Detect which cell encompasses the target text, then output its (x, y) center coordinate. 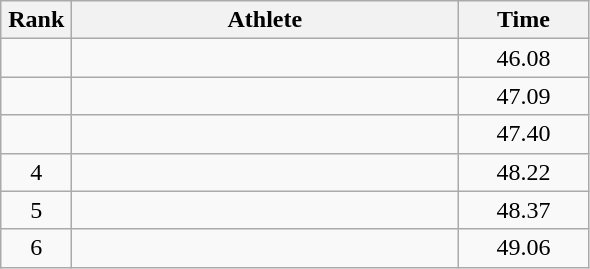
4 (36, 172)
Time (524, 20)
46.08 (524, 58)
Athlete (265, 20)
5 (36, 210)
48.22 (524, 172)
6 (36, 248)
Rank (36, 20)
47.09 (524, 96)
48.37 (524, 210)
47.40 (524, 134)
49.06 (524, 248)
